Identify which cell holds the provided text, then report its [x, y] central coordinate. 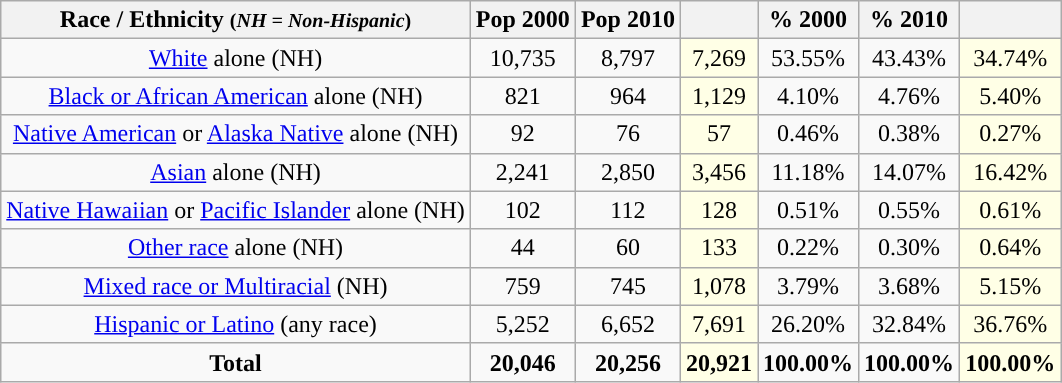
7,269 [718, 58]
Pop 2010 [628, 20]
5,252 [522, 324]
Mixed race or Multiracial (NH) [236, 286]
0.61% [1010, 210]
53.55% [808, 58]
Other race alone (NH) [236, 248]
Black or African American alone (NH) [236, 96]
36.76% [1010, 324]
26.20% [808, 324]
4.10% [808, 96]
32.84% [910, 324]
3.68% [910, 286]
20,921 [718, 362]
0.64% [1010, 248]
745 [628, 286]
4.76% [910, 96]
2,241 [522, 172]
92 [522, 134]
White alone (NH) [236, 58]
60 [628, 248]
112 [628, 210]
0.30% [910, 248]
76 [628, 134]
11.18% [808, 172]
0.55% [910, 210]
0.27% [1010, 134]
20,046 [522, 362]
759 [522, 286]
0.51% [808, 210]
43.43% [910, 58]
133 [718, 248]
6,652 [628, 324]
0.46% [808, 134]
3,456 [718, 172]
Asian alone (NH) [236, 172]
128 [718, 210]
Total [236, 362]
34.74% [1010, 58]
5.15% [1010, 286]
20,256 [628, 362]
1,078 [718, 286]
821 [522, 96]
Native Hawaiian or Pacific Islander alone (NH) [236, 210]
3.79% [808, 286]
Hispanic or Latino (any race) [236, 324]
8,797 [628, 58]
102 [522, 210]
16.42% [1010, 172]
57 [718, 134]
% 2000 [808, 20]
0.22% [808, 248]
1,129 [718, 96]
44 [522, 248]
Native American or Alaska Native alone (NH) [236, 134]
Race / Ethnicity (NH = Non-Hispanic) [236, 20]
10,735 [522, 58]
14.07% [910, 172]
2,850 [628, 172]
5.40% [1010, 96]
Pop 2000 [522, 20]
% 2010 [910, 20]
964 [628, 96]
0.38% [910, 134]
7,691 [718, 324]
